Capture the cell that displays the provided text and extract its [X, Y] central coordinate. 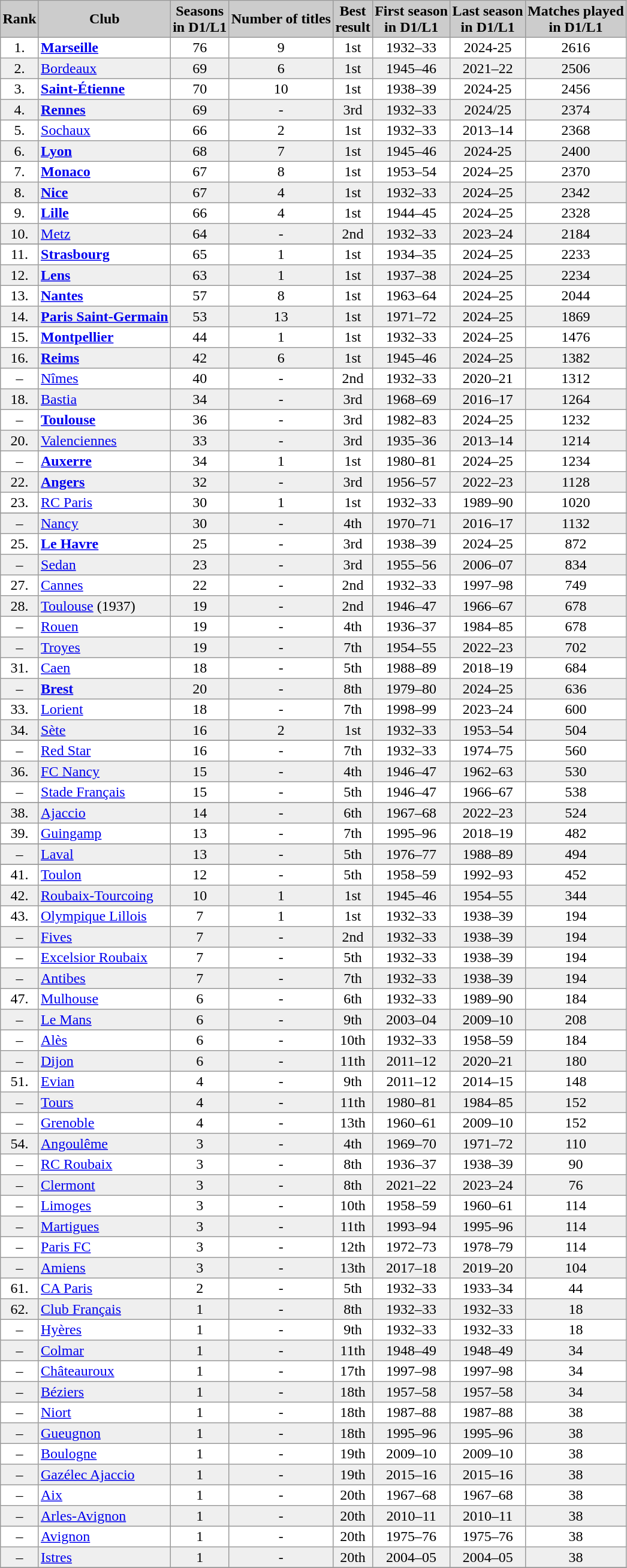
1232 [575, 420]
1312 [575, 378]
Angers [104, 482]
Clermont [104, 1185]
Niort [104, 1412]
1869 [575, 316]
1. [20, 47]
8. [20, 192]
Roubaix-Tourcoing [104, 895]
560 [575, 750]
684 [575, 668]
Mulhouse [104, 999]
Lille [104, 213]
47. [20, 999]
Boulogne [104, 1454]
27. [20, 585]
Paris FC [104, 1247]
12. [20, 275]
Grenoble [104, 1123]
11. [20, 254]
33 [200, 441]
1976–77 [411, 854]
1979–80 [411, 689]
Marseille [104, 47]
Rank [20, 19]
2506 [575, 68]
1382 [575, 358]
Sète [104, 730]
2. [20, 68]
16. [20, 358]
32 [200, 482]
Aix [104, 1495]
15. [20, 337]
53 [200, 316]
1933–34 [488, 1288]
9. [20, 213]
2374 [575, 110]
494 [575, 854]
2044 [575, 295]
Reims [104, 358]
Laval [104, 854]
452 [575, 875]
1937–38 [411, 275]
Nîmes [104, 378]
FC Nancy [104, 771]
Club [104, 19]
20. [20, 441]
54. [20, 1144]
57 [200, 295]
1963–64 [411, 295]
20 [200, 689]
Paris Saint-Germain [104, 316]
Bastia [104, 399]
90 [575, 1164]
2370 [575, 171]
42. [20, 895]
1970–71 [411, 523]
1972–73 [411, 1247]
2400 [575, 151]
Lens [104, 275]
Cannes [104, 585]
702 [575, 647]
Olympique Lillois [104, 916]
Dijon [104, 1061]
28. [20, 606]
Châteauroux [104, 1371]
Matches playedin D1/L1 [575, 19]
Colmar [104, 1350]
Angoulême [104, 1144]
Sedan [104, 565]
6. [20, 151]
636 [575, 689]
Caen [104, 668]
Le Havre [104, 544]
Istres [104, 1557]
2234 [575, 275]
1974–75 [488, 750]
Martigues [104, 1226]
Evian [104, 1081]
1962–63 [488, 771]
Sochaux [104, 130]
Montpellier [104, 337]
Number of titles [281, 19]
600 [575, 709]
Toulouse (1937) [104, 606]
14. [20, 316]
Saint-Étienne [104, 89]
RC Roubaix [104, 1164]
Valenciennes [104, 441]
Bestresult [353, 19]
1020 [575, 502]
25. [20, 544]
Bordeaux [104, 68]
834 [575, 565]
2456 [575, 89]
41. [20, 875]
Béziers [104, 1392]
40 [200, 378]
Le Mans [104, 1020]
2184 [575, 234]
504 [575, 730]
64 [200, 234]
68 [200, 151]
538 [575, 792]
344 [575, 895]
1955–56 [411, 565]
1978–79 [488, 1247]
1476 [575, 337]
Gueugnon [104, 1433]
1264 [575, 399]
1982–83 [411, 420]
63 [200, 275]
34. [20, 730]
CA Paris [104, 1288]
Lyon [104, 151]
23 [200, 565]
180 [575, 1061]
Troyes [104, 647]
2328 [575, 213]
36 [200, 420]
1934–35 [411, 254]
Excelsior Roubaix [104, 957]
Strasbourg [104, 254]
18. [20, 399]
Monaco [104, 171]
31. [20, 668]
1969–70 [411, 1144]
Toulon [104, 875]
Brest [104, 689]
51. [20, 1081]
Antibes [104, 978]
Arles-Avignon [104, 1516]
2233 [575, 254]
43. [20, 916]
14 [200, 813]
Red Star [104, 750]
Metz [104, 234]
Lorient [104, 709]
4. [20, 110]
42 [200, 358]
Stade Français [104, 792]
Rennes [104, 110]
749 [575, 585]
Nice [104, 192]
Amiens [104, 1268]
9 [281, 47]
62. [20, 1309]
Nancy [104, 523]
3. [20, 89]
65 [200, 254]
482 [575, 833]
Avignon [104, 1536]
Seasons in D1/L1 [200, 19]
1968–69 [411, 399]
Gazélec Ajaccio [104, 1474]
148 [575, 1081]
Guingamp [104, 833]
Auxerre [104, 461]
1956–57 [411, 482]
1998–99 [411, 709]
33. [20, 709]
524 [575, 813]
1132 [575, 523]
39. [20, 833]
36. [20, 771]
5. [20, 130]
Club Français [104, 1309]
Limoges [104, 1205]
RC Paris [104, 502]
1992–93 [488, 875]
38. [20, 813]
Nantes [104, 295]
22. [20, 482]
2019–20 [488, 1268]
First season in D1/L1 [411, 19]
61. [20, 1288]
1128 [575, 482]
1234 [575, 461]
2006–07 [488, 565]
Last seasonin D1/L1 [488, 19]
208 [575, 1020]
Tours [104, 1102]
12 [200, 875]
1935–36 [411, 441]
22 [200, 585]
2342 [575, 192]
12th [353, 1247]
2014–15 [488, 1081]
25 [200, 544]
10. [20, 234]
13. [20, 295]
Ajaccio [104, 813]
Hyères [104, 1329]
1214 [575, 441]
Fives [104, 937]
70 [200, 89]
110 [575, 1144]
Alès [104, 1040]
104 [575, 1268]
530 [575, 771]
Toulouse [104, 420]
Rouen [104, 626]
872 [575, 544]
2017–18 [411, 1268]
2616 [575, 47]
23. [20, 502]
2003–04 [411, 1020]
2024/25 [488, 110]
2368 [575, 130]
1944–45 [411, 213]
1993–94 [411, 1226]
7. [20, 171]
17th [353, 1371]
